For the text-containing cell, return its midpoint in [X, Y] coordinate format. 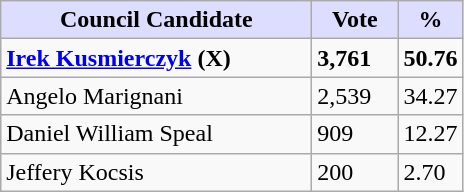
909 [355, 134]
2,539 [355, 96]
34.27 [430, 96]
12.27 [430, 134]
Jeffery Kocsis [156, 172]
Council Candidate [156, 20]
Daniel William Speal [156, 134]
Angelo Marignani [156, 96]
200 [355, 172]
Irek Kusmierczyk (X) [156, 58]
Vote [355, 20]
3,761 [355, 58]
50.76 [430, 58]
2.70 [430, 172]
% [430, 20]
